Return the [X, Y] coordinate for the center point of the cell that contains the specified text.  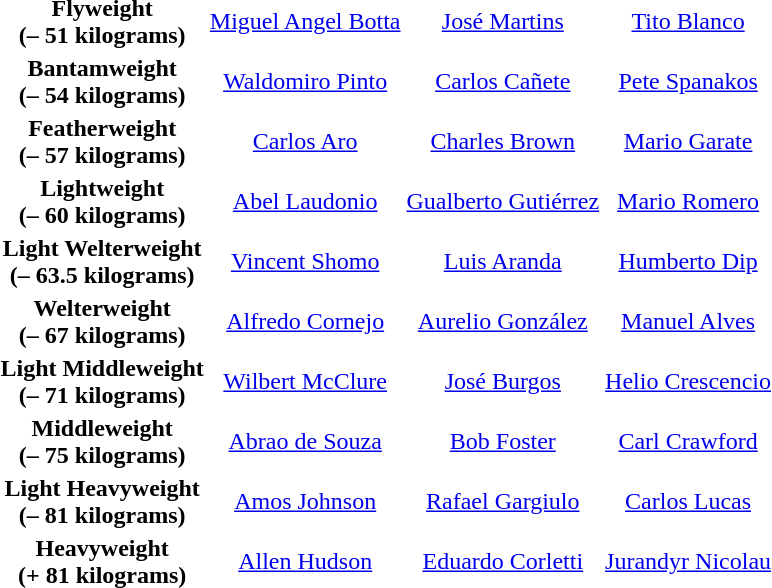
Abrao de Souza [305, 442]
Waldomiro Pinto [305, 82]
Carlos Aro [305, 142]
Carlos Cañete [503, 82]
Bob Foster [503, 442]
Abel Laudonio [305, 202]
Luis Aranda [503, 262]
Amos Johnson [305, 502]
Wilbert McClure [305, 382]
Alfredo Cornejo [305, 322]
Charles Brown [503, 142]
Aurelio González [503, 322]
Rafael Gargiulo [503, 502]
Vincent Shomo [305, 262]
Gualberto Gutiérrez [503, 202]
José Burgos [503, 382]
